Output the [x, y] coordinate of the center of the cell containing the given text.  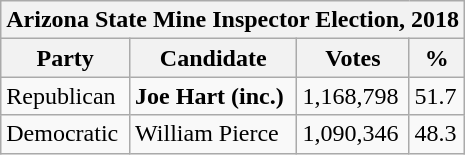
Votes [353, 58]
Candidate [214, 58]
Republican [66, 96]
1,090,346 [353, 134]
Democratic [66, 134]
Arizona State Mine Inspector Election, 2018 [233, 20]
% [437, 58]
1,168,798 [353, 96]
48.3 [437, 134]
Party [66, 58]
51.7 [437, 96]
Joe Hart (inc.) [214, 96]
William Pierce [214, 134]
